Pinpoint the cell where the given text exists, returning its [x, y] midpoint coordinate. 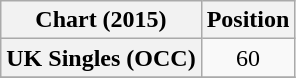
Chart (2015) [101, 20]
UK Singles (OCC) [101, 58]
Position [248, 20]
60 [248, 58]
